Detect which cell encompasses the target text, then output its [X, Y] center coordinate. 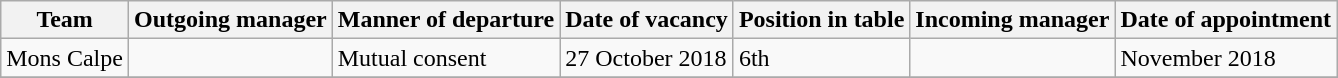
Incoming manager [1012, 20]
Date of vacancy [647, 20]
Mons Calpe [65, 58]
Date of appointment [1226, 20]
November 2018 [1226, 58]
Team [65, 20]
Position in table [821, 20]
6th [821, 58]
Mutual consent [446, 58]
Outgoing manager [230, 20]
Manner of departure [446, 20]
27 October 2018 [647, 58]
